From the cell containing the given text, extract its center point as (x, y) coordinate. 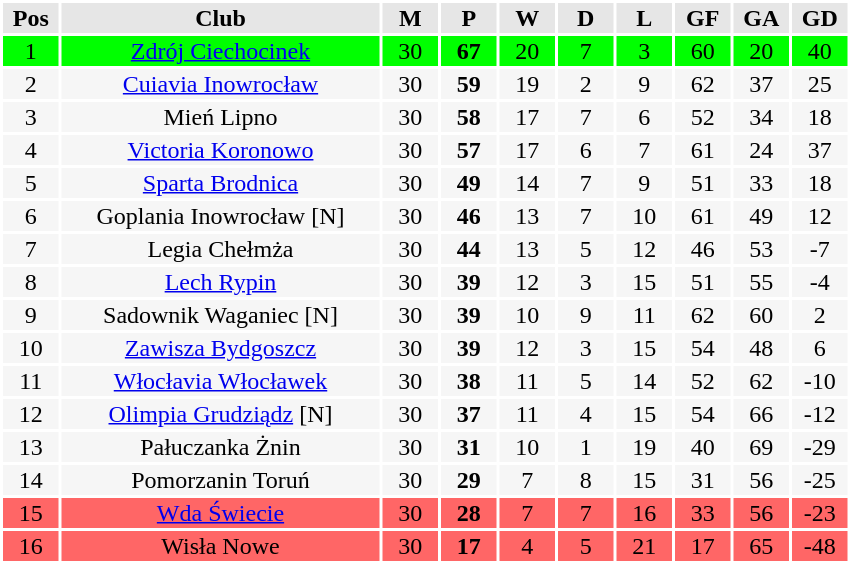
Sparta Brodnica (221, 183)
44 (469, 249)
Goplania Inowrocław [N] (221, 216)
53 (762, 249)
-23 (820, 513)
Victoria Koronowo (221, 150)
Olimpia Grudziądz [N] (221, 414)
Legia Chełmża (221, 249)
GA (762, 18)
Pos (31, 18)
Sadownik Waganiec [N] (221, 315)
GF (703, 18)
P (469, 18)
Wisła Nowe (221, 546)
-4 (820, 282)
-29 (820, 447)
29 (469, 480)
55 (762, 282)
-12 (820, 414)
D (586, 18)
Cuiavia Inowrocław (221, 84)
24 (762, 150)
66 (762, 414)
38 (469, 381)
Pomorzanin Toruń (221, 480)
28 (469, 513)
Mień Lipno (221, 117)
67 (469, 51)
Zawisza Bydgoszcz (221, 348)
25 (820, 84)
L (644, 18)
Pałuczanka Żnin (221, 447)
Wda Świecie (221, 513)
48 (762, 348)
65 (762, 546)
W (528, 18)
57 (469, 150)
M (410, 18)
Lech Rypin (221, 282)
-48 (820, 546)
Zdrój Ciechocinek (221, 51)
-25 (820, 480)
Włocłavia Włocławek (221, 381)
59 (469, 84)
-7 (820, 249)
69 (762, 447)
GD (820, 18)
Club (221, 18)
58 (469, 117)
-10 (820, 381)
21 (644, 546)
34 (762, 117)
